Provide the [X, Y] coordinate of the cell's center where the given text is located.  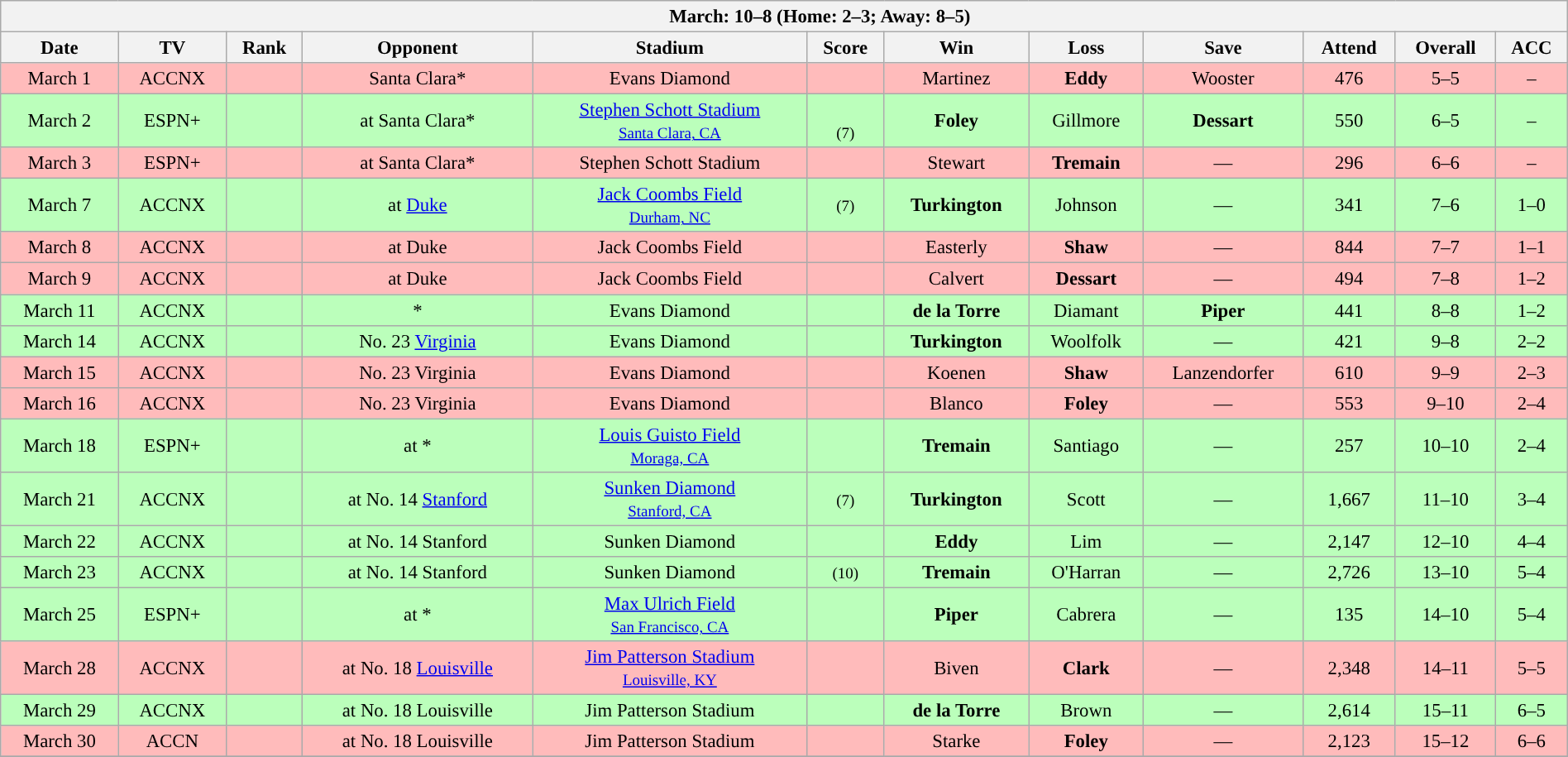
(10) [845, 573]
Overall [1446, 47]
March 15 [60, 372]
Martinez [956, 79]
14–10 [1446, 614]
Blanco [956, 403]
1,667 [1349, 498]
Date [60, 47]
March 23 [60, 573]
March 21 [60, 498]
844 [1349, 247]
Clark [1087, 668]
9–10 [1446, 403]
7–7 [1446, 247]
March: 10–8 (Home: 2–3; Away: 8–5) [784, 17]
Max Ulrich FieldSan Francisco, CA [670, 614]
Stephen Schott Stadium [670, 163]
1–0 [1532, 205]
Loss [1087, 47]
Gillmore [1087, 121]
Wooster [1223, 79]
610 [1349, 372]
3–4 [1532, 498]
March 25 [60, 614]
TV [172, 47]
494 [1349, 279]
March 30 [60, 741]
15–12 [1446, 741]
Sunken DiamondStanford, CA [670, 498]
2,726 [1349, 573]
Calvert [956, 279]
476 [1349, 79]
8–8 [1446, 310]
2,614 [1349, 710]
Easterly [956, 247]
Biven [956, 668]
March 1 [60, 79]
2–3 [1532, 372]
15–11 [1446, 710]
March 16 [60, 403]
Jim Patterson StadiumLouisville, KY [670, 668]
Opponent [418, 47]
Koenen [956, 372]
March 29 [60, 710]
Brown [1087, 710]
O'Harran [1087, 573]
11–10 [1446, 498]
March 11 [60, 310]
ACCN [172, 741]
March 8 [60, 247]
Woolfolk [1087, 341]
Score [845, 47]
Cabrera [1087, 614]
Lim [1087, 541]
12–10 [1446, 541]
ACC [1532, 47]
Attend [1349, 47]
Santa Clara* [418, 79]
Stewart [956, 163]
March 28 [60, 668]
10–10 [1446, 445]
2,348 [1349, 668]
Scott [1087, 498]
441 [1349, 310]
March 2 [60, 121]
13–10 [1446, 573]
9–8 [1446, 341]
2–2 [1532, 341]
135 [1349, 614]
Lanzendorfer [1223, 372]
2,147 [1349, 541]
2,123 [1349, 741]
Stadium [670, 47]
257 [1349, 445]
Stephen Schott StadiumSanta Clara, CA [670, 121]
4–4 [1532, 541]
Louis Guisto FieldMoraga, CA [670, 445]
March 22 [60, 541]
March 14 [60, 341]
Starke [956, 741]
Johnson [1087, 205]
March 3 [60, 163]
* [418, 310]
Jack Coombs FieldDurham, NC [670, 205]
296 [1349, 163]
553 [1349, 403]
Santiago [1087, 445]
14–11 [1446, 668]
1–1 [1532, 247]
Save [1223, 47]
March 9 [60, 279]
550 [1349, 121]
7–8 [1446, 279]
March 7 [60, 205]
Diamant [1087, 310]
Win [956, 47]
9–9 [1446, 372]
7–6 [1446, 205]
421 [1349, 341]
341 [1349, 205]
March 18 [60, 445]
Rank [265, 47]
